Output the (X, Y) coordinate of the center of the cell containing the given text.  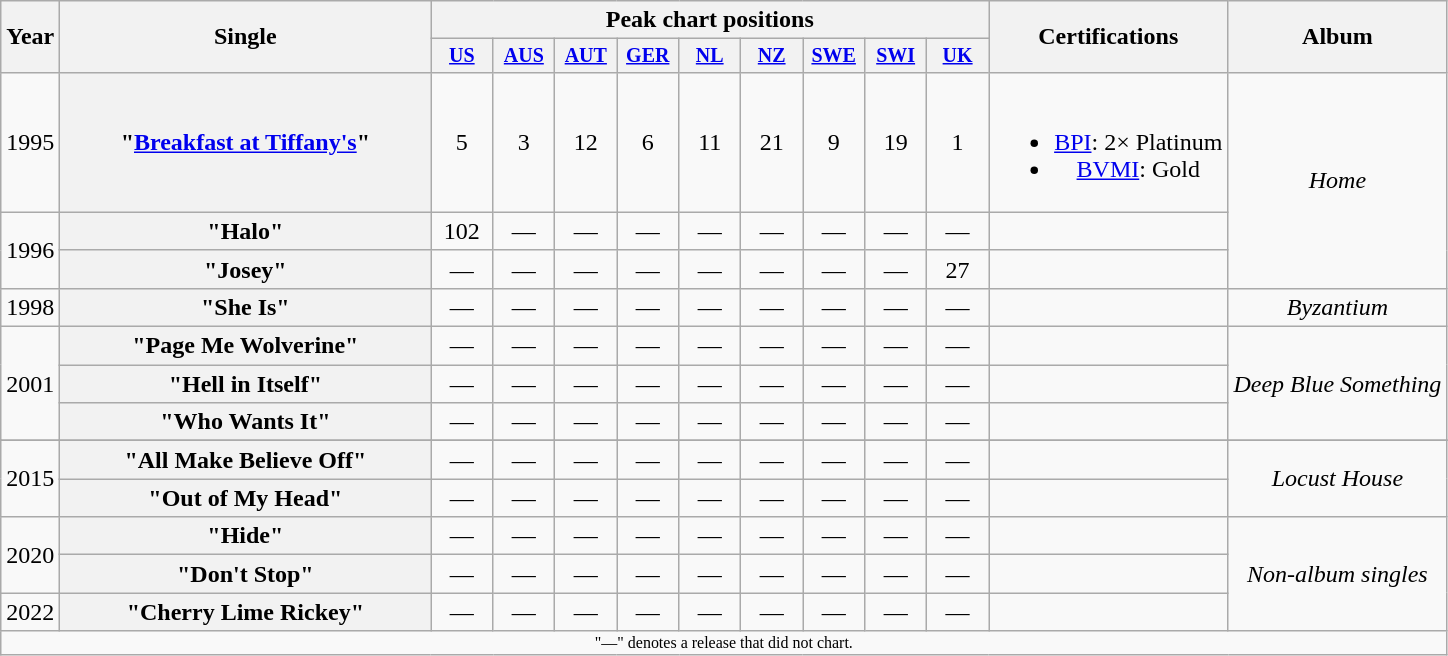
Year (30, 37)
US (462, 56)
1995 (30, 142)
"Cherry Lime Rickey" (246, 612)
NZ (772, 56)
"Who Wants It" (246, 422)
Album (1338, 37)
1996 (30, 250)
Non-album singles (1338, 574)
5 (462, 142)
BPI: 2× PlatinumBVMI: Gold (1108, 142)
"—" denotes a release that did not chart. (724, 643)
12 (586, 142)
27 (958, 269)
Peak chart positions (710, 20)
Byzantium (1338, 307)
NL (710, 56)
102 (462, 231)
"Hide" (246, 536)
AUT (586, 56)
"Halo" (246, 231)
Deep Blue Something (1338, 384)
UK (958, 56)
21 (772, 142)
3 (524, 142)
"Don't Stop" (246, 574)
2015 (30, 479)
11 (710, 142)
"Page Me Wolverine" (246, 346)
"Breakfast at Tiffany's" (246, 142)
2022 (30, 612)
Certifications (1108, 37)
2020 (30, 555)
SWI (896, 56)
"Hell in Itself" (246, 384)
Home (1338, 180)
6 (648, 142)
Locust House (1338, 479)
AUS (524, 56)
"Out of My Head" (246, 498)
SWE (834, 56)
1998 (30, 307)
Single (246, 37)
2001 (30, 384)
"All Make Believe Off" (246, 460)
9 (834, 142)
1 (958, 142)
"She Is" (246, 307)
19 (896, 142)
GER (648, 56)
"Josey" (246, 269)
